From the cell containing the given text, extract its center point as [X, Y] coordinate. 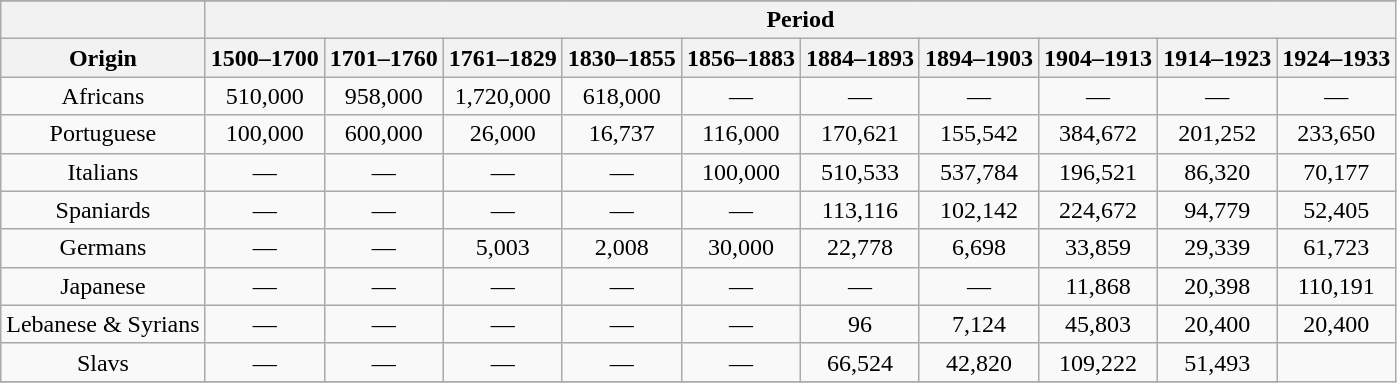
1904–1913 [1098, 58]
1856–1883 [740, 58]
2,008 [622, 248]
45,803 [1098, 324]
Italians [103, 172]
94,779 [1218, 210]
102,142 [978, 210]
Slavs [103, 362]
52,405 [1336, 210]
Africans [103, 96]
958,000 [384, 96]
29,339 [1218, 248]
Lebanese & Syrians [103, 324]
1894–1903 [978, 58]
600,000 [384, 134]
233,650 [1336, 134]
20,398 [1218, 286]
1,720,000 [502, 96]
30,000 [740, 248]
510,533 [860, 172]
224,672 [1098, 210]
1500–1700 [264, 58]
70,177 [1336, 172]
170,621 [860, 134]
110,191 [1336, 286]
Japanese [103, 286]
86,320 [1218, 172]
537,784 [978, 172]
384,672 [1098, 134]
1914–1923 [1218, 58]
Portuguese [103, 134]
116,000 [740, 134]
5,003 [502, 248]
66,524 [860, 362]
7,124 [978, 324]
Spaniards [103, 210]
113,116 [860, 210]
Germans [103, 248]
1701–1760 [384, 58]
1924–1933 [1336, 58]
201,252 [1218, 134]
1884–1893 [860, 58]
109,222 [1098, 362]
Period [800, 20]
155,542 [978, 134]
1830–1855 [622, 58]
16,737 [622, 134]
51,493 [1218, 362]
33,859 [1098, 248]
22,778 [860, 248]
618,000 [622, 96]
96 [860, 324]
1761–1829 [502, 58]
42,820 [978, 362]
Origin [103, 58]
26,000 [502, 134]
510,000 [264, 96]
11,868 [1098, 286]
196,521 [1098, 172]
61,723 [1336, 248]
6,698 [978, 248]
